Capture the cell that displays the provided text and extract its [X, Y] central coordinate. 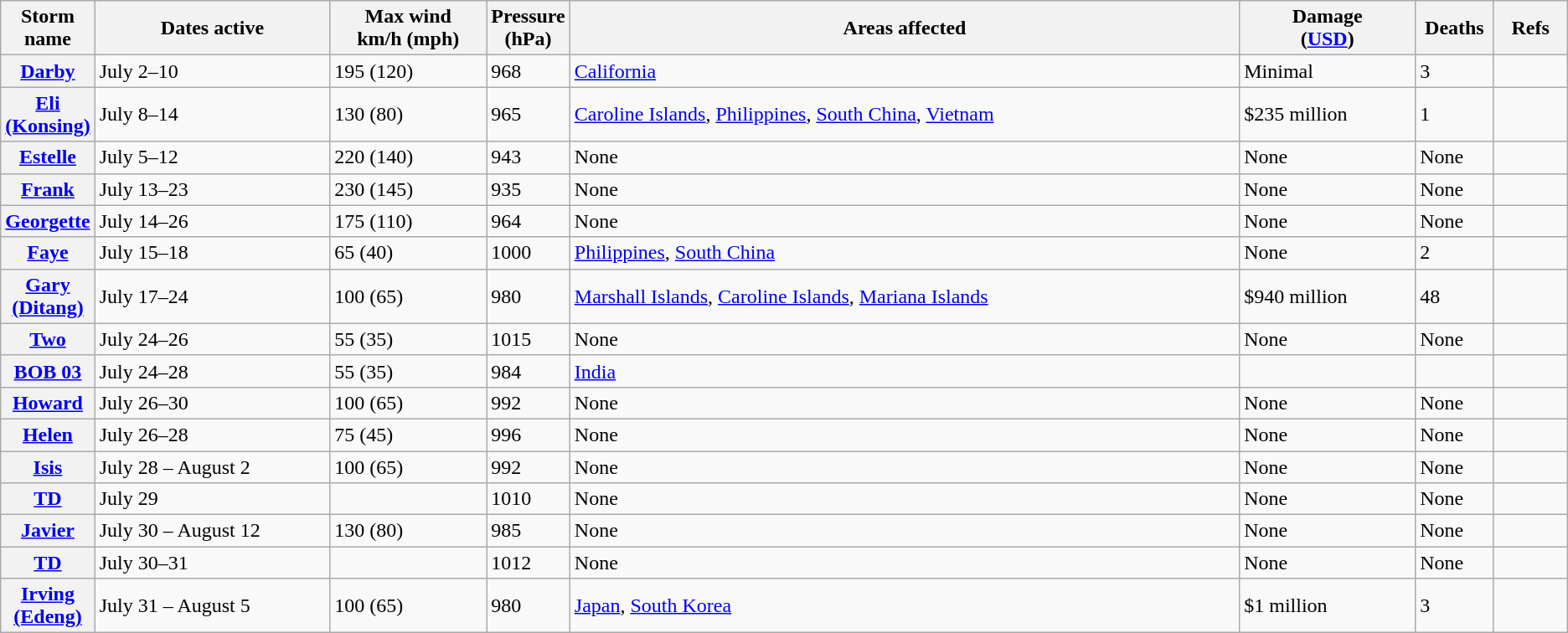
Javier [48, 531]
Marshall Islands, Caroline Islands, Mariana Islands [905, 296]
July 15–18 [213, 253]
Eli (Konsing) [48, 114]
Areas affected [905, 28]
175 (110) [409, 221]
July 14–26 [213, 221]
India [905, 371]
996 [528, 435]
968 [528, 71]
220 (140) [409, 157]
Storm name [48, 28]
July 29 [213, 499]
July 26–28 [213, 435]
$940 million [1328, 296]
Helen [48, 435]
Howard [48, 403]
Gary (Ditang) [48, 296]
Pressure(hPa) [528, 28]
964 [528, 221]
Darby [48, 71]
230 (145) [409, 189]
Irving (Edeng) [48, 606]
935 [528, 189]
July 30 – August 12 [213, 531]
195 (120) [409, 71]
July 24–28 [213, 371]
Minimal [1328, 71]
1015 [528, 339]
July 8–14 [213, 114]
Caroline Islands, Philippines, South China, Vietnam [905, 114]
2 [1455, 253]
July 31 – August 5 [213, 606]
July 28 – August 2 [213, 466]
75 (45) [409, 435]
$235 million [1328, 114]
Faye [48, 253]
California [905, 71]
1010 [528, 499]
$1 million [1328, 606]
Japan, South Korea [905, 606]
1000 [528, 253]
Max windkm/h (mph) [409, 28]
Refs [1530, 28]
1012 [528, 563]
984 [528, 371]
July 26–30 [213, 403]
July 13–23 [213, 189]
Two [48, 339]
Deaths [1455, 28]
BOB 03 [48, 371]
July 5–12 [213, 157]
Frank [48, 189]
985 [528, 531]
July 17–24 [213, 296]
943 [528, 157]
July 30–31 [213, 563]
65 (40) [409, 253]
Philippines, South China [905, 253]
July 24–26 [213, 339]
Dates active [213, 28]
965 [528, 114]
Damage(USD) [1328, 28]
Estelle [48, 157]
48 [1455, 296]
Isis [48, 466]
July 2–10 [213, 71]
1 [1455, 114]
Georgette [48, 221]
